For the text-containing cell, return its midpoint in (X, Y) coordinate format. 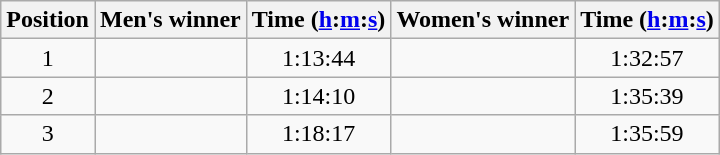
1 (48, 58)
Position (48, 20)
2 (48, 96)
Women's winner (483, 20)
1:35:39 (648, 96)
1:13:44 (318, 58)
1:14:10 (318, 96)
1:18:17 (318, 134)
Men's winner (170, 20)
3 (48, 134)
1:35:59 (648, 134)
1:32:57 (648, 58)
